Search for the cell housing the specified text and yield its (X, Y) center coordinate. 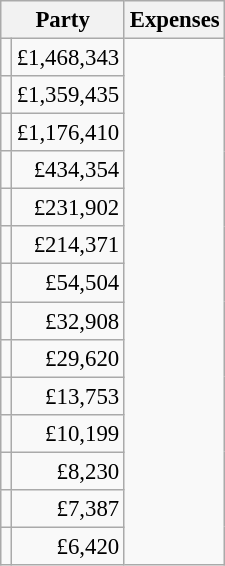
Expenses (174, 20)
£7,387 (68, 509)
£434,354 (68, 170)
Party (63, 20)
£8,230 (68, 471)
£54,504 (68, 283)
£29,620 (68, 358)
£6,420 (68, 546)
£32,908 (68, 321)
£231,902 (68, 208)
£10,199 (68, 433)
£1,176,410 (68, 133)
£13,753 (68, 396)
£1,359,435 (68, 95)
£1,468,343 (68, 58)
£214,371 (68, 245)
